Output the (X, Y) coordinate of the center of the cell containing the given text.  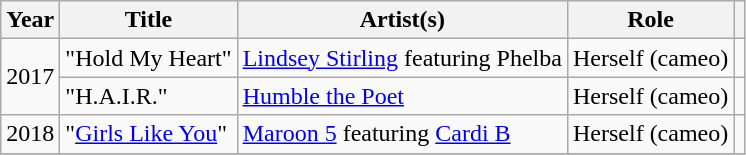
Lindsey Stirling featuring Phelba (402, 58)
Year (30, 20)
"Girls Like You" (148, 134)
"Hold My Heart" (148, 58)
2018 (30, 134)
Humble the Poet (402, 96)
2017 (30, 77)
Title (148, 20)
Artist(s) (402, 20)
"H.A.I.R." (148, 96)
Role (650, 20)
Maroon 5 featuring Cardi B (402, 134)
